Return the (x, y) coordinate for the center point of the cell that contains the specified text.  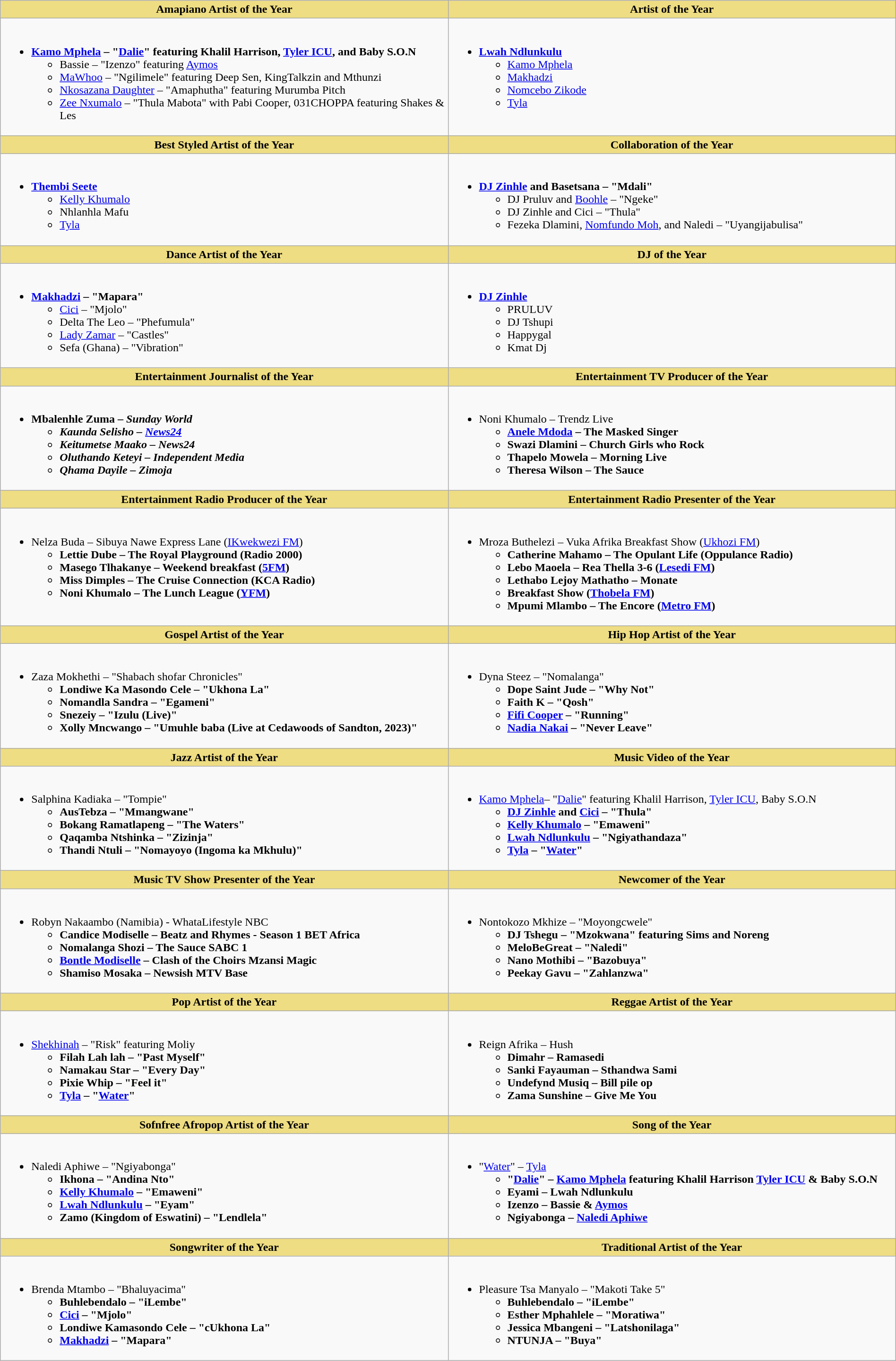
Hip Hop Artist of the Year (672, 634)
Mbalenhle Zuma – Sunday WorldKaunda Selisho – News24Keitumetse Maako – News24Oluthando Keteyi – Independent MediaQhama Dayile – Zimoja (224, 438)
Collaboration of the Year (672, 145)
Dance Artist of the Year (224, 254)
Entertainment Radio Presenter of the Year (672, 499)
Sofnfree Afropop Artist of the Year (224, 1125)
Reggae Artist of the Year (672, 1002)
Entertainment Journalist of the Year (224, 377)
Shekhinah – "Risk" featuring MoliyFilah Lah lah – "Past Myself"Namakau Star – "Every Day"Pixie Whip – "Feel it"Tyla – "Water" (224, 1064)
DJ of the Year (672, 254)
Artist of the Year (672, 9)
Song of the Year (672, 1125)
Brenda Mtambo – "Bhaluyacima"Buhlebendalo – "iLembe"Cici – "Mjolo"Londiwe Kamasondo Cele – "cUkhona La"Makhadzi – "Mapara" (224, 1309)
Gospel Artist of the Year (224, 634)
Entertainment Radio Producer of the Year (224, 499)
Reign Afrika – HushDimahr – RamasediSanki Fayauman – Sthandwa SamiUndefynd Musiq – Bill pile opZama Sunshine – Give Me You (672, 1064)
Pleasure Tsa Manyalo – "Makoti Take 5"Buhlebendalo – "iLembe"Esther Mphahlele – "Moratiwa"Jessica Mbangeni – "Latshonilaga"NTUNJA – "Buya" (672, 1309)
Lwah NdlunkuluKamo MphelaMakhadziNomcebo ZikodeTyla (672, 77)
Music TV Show Presenter of the Year (224, 880)
Makhadzi – "Mapara"Cici – "Mjolo"Delta The Leo – "Phefumula"Lady Zamar – "Castles"Sefa (Ghana) – "Vibration" (224, 316)
Traditional Artist of the Year (672, 1247)
Pop Artist of the Year (224, 1002)
Naledi Aphiwe – "Ngiyabonga"Ikhona – "Andina Nto"Kelly Khumalo – "Emaweni"Lwah Ndlunkulu – "Eyam"Zamo (Kingdom of Eswatini) – "Lendlela" (224, 1186)
Thembi SeeteKelly KhumaloNhlanhla MafuTyla (224, 199)
Dyna Steez – "Nomalanga"Dope Saint Jude – "Why Not"Faith K – "Qosh"Fifi Cooper – "Running"Nadia Nakai – "Never Leave" (672, 696)
Entertainment TV Producer of the Year (672, 377)
DJ ZinhlePRULUVDJ TshupiHappygalKmat Dj (672, 316)
Jazz Artist of the Year (224, 757)
Music Video of the Year (672, 757)
Amapiano Artist of the Year (224, 9)
Noni Khumalo – Trendz LiveAnele Mdoda – The Masked SingerSwazi Dlamini – Church Girls who RockThapelo Mowela – Morning LiveTheresa Wilson – The Sauce (672, 438)
Songwriter of the Year (224, 1247)
Best Styled Artist of the Year (224, 145)
Newcomer of the Year (672, 880)
